Search for the cell housing the specified text and yield its [x, y] center coordinate. 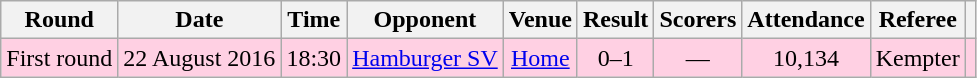
Home [540, 58]
18:30 [314, 58]
Kempter [918, 58]
Hamburger SV [426, 58]
Scorers [698, 20]
Attendance [806, 20]
Referee [918, 20]
0–1 [615, 58]
Round [60, 20]
Result [615, 20]
22 August 2016 [200, 58]
10,134 [806, 58]
Time [314, 20]
Date [200, 20]
Venue [540, 20]
— [698, 58]
First round [60, 58]
Opponent [426, 20]
